Output the [x, y] coordinate of the center of the cell containing the given text.  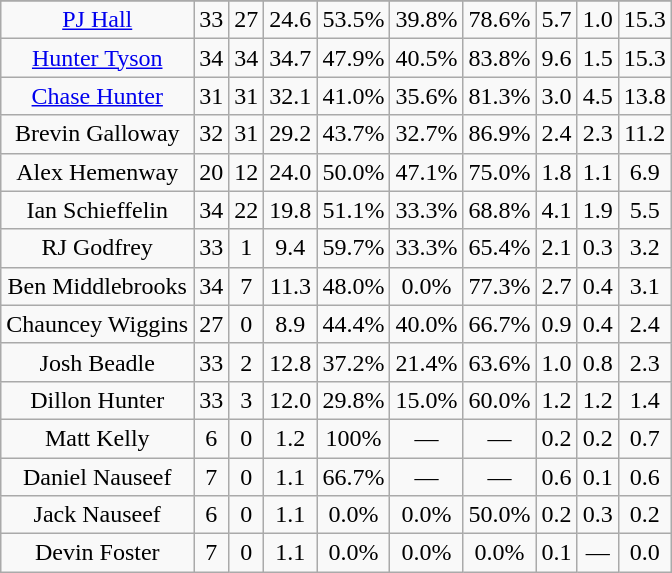
43.7% [354, 134]
1.4 [644, 400]
Josh Beadle [98, 362]
29.2 [290, 134]
Brevin Galloway [98, 134]
20 [212, 172]
3.0 [556, 96]
Chauncey Wiggins [98, 324]
35.6% [426, 96]
37.2% [354, 362]
Daniel Nauseef [98, 477]
24.0 [290, 172]
15.0% [426, 400]
4.5 [598, 96]
5.7 [556, 20]
12.0 [290, 400]
1.8 [556, 172]
48.0% [354, 286]
34.7 [290, 58]
100% [354, 438]
0.8 [598, 362]
Jack Nauseef [98, 515]
9.4 [290, 248]
1 [246, 248]
4.1 [556, 210]
44.4% [354, 324]
47.9% [354, 58]
29.8% [354, 400]
PJ Hall [98, 20]
3.1 [644, 286]
9.6 [556, 58]
3 [246, 400]
0.0 [644, 553]
Ben Middlebrooks [98, 286]
32.7% [426, 134]
39.8% [426, 20]
Chase Hunter [98, 96]
12 [246, 172]
83.8% [500, 58]
11.3 [290, 286]
40.5% [426, 58]
3.2 [644, 248]
1.5 [598, 58]
2 [246, 362]
5.5 [644, 210]
63.6% [500, 362]
47.1% [426, 172]
78.6% [500, 20]
40.0% [426, 324]
51.1% [354, 210]
77.3% [500, 286]
2.7 [556, 286]
Ian Schieffelin [98, 210]
59.7% [354, 248]
32.1 [290, 96]
19.8 [290, 210]
53.5% [354, 20]
41.0% [354, 96]
12.8 [290, 362]
1.9 [598, 210]
6.9 [644, 172]
Alex Hemenway [98, 172]
81.3% [500, 96]
75.0% [500, 172]
22 [246, 210]
60.0% [500, 400]
2.1 [556, 248]
32 [212, 134]
0.7 [644, 438]
21.4% [426, 362]
0.9 [556, 324]
Devin Foster [98, 553]
13.8 [644, 96]
Dillon Hunter [98, 400]
8.9 [290, 324]
Matt Kelly [98, 438]
RJ Godfrey [98, 248]
Hunter Tyson [98, 58]
24.6 [290, 20]
11.2 [644, 134]
86.9% [500, 134]
65.4% [500, 248]
68.8% [500, 210]
